Output the [x, y] coordinate of the center of the cell containing the given text.  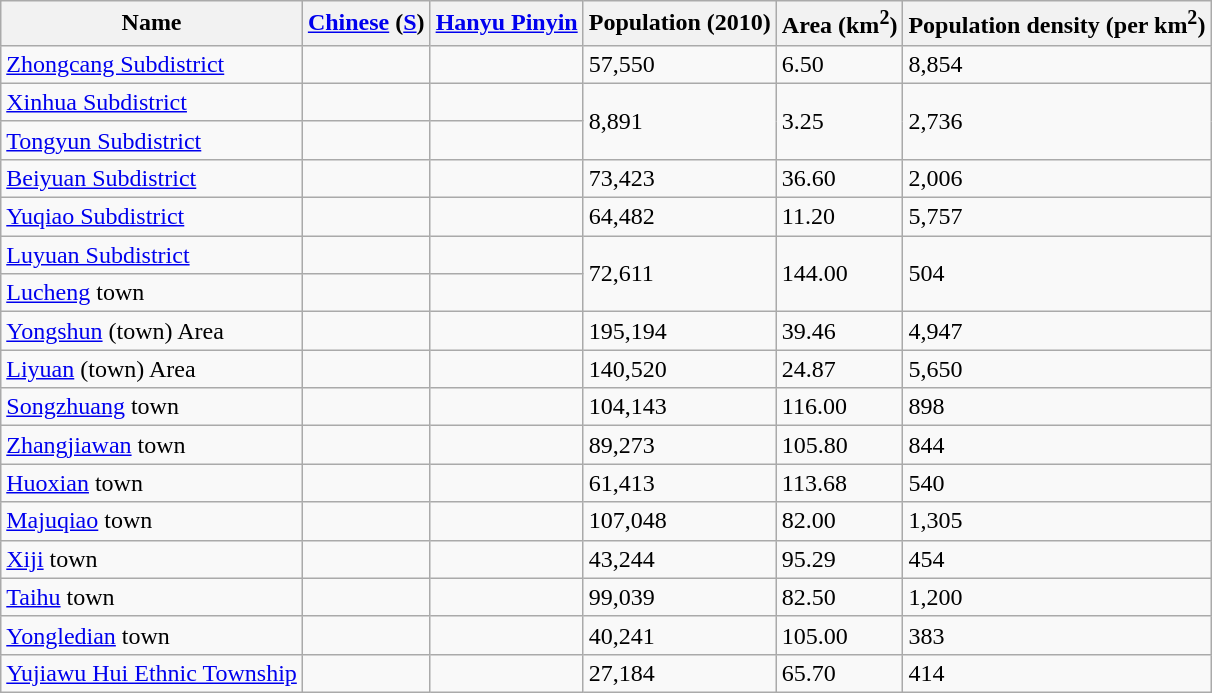
Population (2010) [680, 24]
105.80 [840, 445]
65.70 [840, 673]
105.00 [840, 635]
82.00 [840, 521]
Tongyun Subdistrict [152, 140]
64,482 [680, 217]
1,305 [1057, 521]
5,757 [1057, 217]
Yujiawu Hui Ethnic Township [152, 673]
2,006 [1057, 178]
140,520 [680, 369]
Zhongcang Subdistrict [152, 64]
454 [1057, 559]
Majuqiao town [152, 521]
Liyuan (town) Area [152, 369]
3.25 [840, 121]
43,244 [680, 559]
57,550 [680, 64]
844 [1057, 445]
1,200 [1057, 597]
24.87 [840, 369]
383 [1057, 635]
6.50 [840, 64]
Beiyuan Subdistrict [152, 178]
Yongshun (town) Area [152, 331]
414 [1057, 673]
104,143 [680, 407]
5,650 [1057, 369]
Taihu town [152, 597]
195,194 [680, 331]
72,611 [680, 274]
504 [1057, 274]
4,947 [1057, 331]
73,423 [680, 178]
Yongledian town [152, 635]
Area (km2) [840, 24]
Name [152, 24]
11.20 [840, 217]
113.68 [840, 483]
27,184 [680, 673]
95.29 [840, 559]
144.00 [840, 274]
61,413 [680, 483]
2,736 [1057, 121]
36.60 [840, 178]
99,039 [680, 597]
116.00 [840, 407]
8,854 [1057, 64]
82.50 [840, 597]
540 [1057, 483]
Huoxian town [152, 483]
39.46 [840, 331]
Xinhua Subdistrict [152, 102]
Chinese (S) [366, 24]
Zhangjiawan town [152, 445]
Xiji town [152, 559]
107,048 [680, 521]
89,273 [680, 445]
Lucheng town [152, 293]
40,241 [680, 635]
898 [1057, 407]
Songzhuang town [152, 407]
Luyuan Subdistrict [152, 255]
Population density (per km2) [1057, 24]
Yuqiao Subdistrict [152, 217]
Hanyu Pinyin [506, 24]
8,891 [680, 121]
